Pinpoint the cell where the given text exists, returning its [x, y] midpoint coordinate. 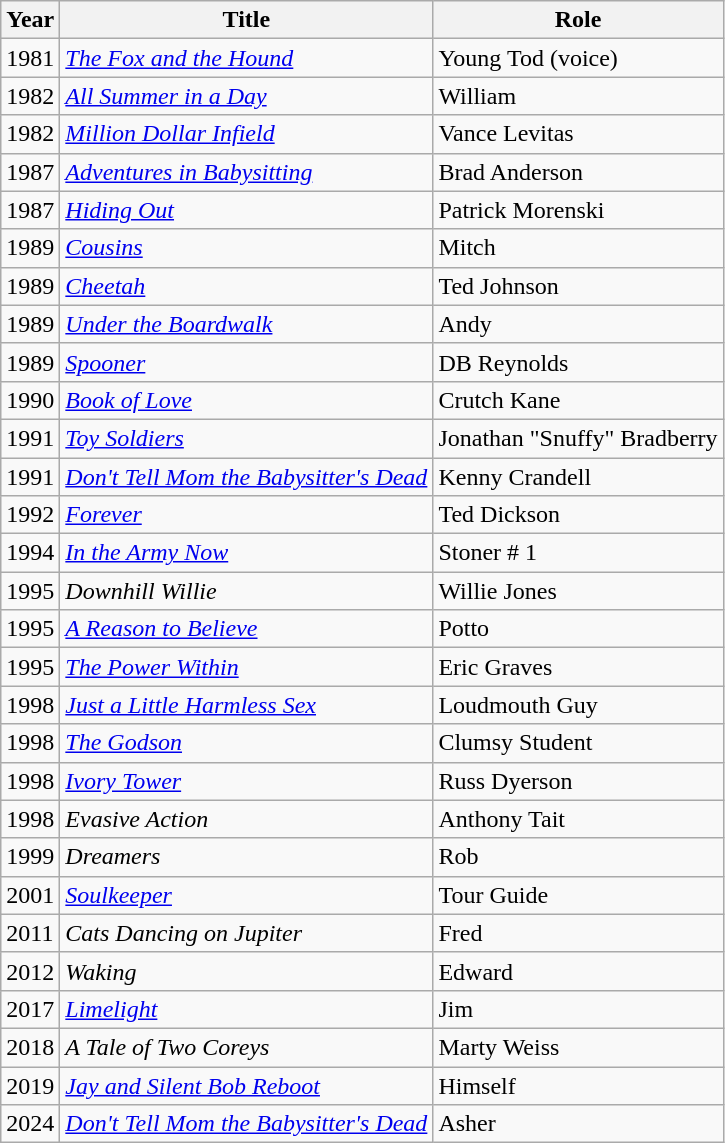
Dreamers [246, 857]
Edward [578, 971]
Loudmouth Guy [578, 705]
Brad Anderson [578, 172]
2012 [30, 971]
Asher [578, 1124]
2024 [30, 1124]
DB Reynolds [578, 362]
Eric Graves [578, 667]
Tour Guide [578, 895]
Book of Love [246, 400]
1992 [30, 515]
Willie Jones [578, 591]
Patrick Morenski [578, 210]
2018 [30, 1047]
2011 [30, 933]
2001 [30, 895]
2019 [30, 1085]
Downhill Willie [246, 591]
Million Dollar Infield [246, 134]
In the Army Now [246, 553]
The Godson [246, 743]
Jonathan "Snuffy" Bradberry [578, 438]
Just a Little Harmless Sex [246, 705]
The Power Within [246, 667]
Kenny Crandell [578, 477]
Jim [578, 1009]
Cheetah [246, 286]
Ted Dickson [578, 515]
1999 [30, 857]
Fred [578, 933]
Himself [578, 1085]
Russ Dyerson [578, 781]
Limelight [246, 1009]
Waking [246, 971]
2017 [30, 1009]
All Summer in a Day [246, 96]
Andy [578, 324]
Marty Weiss [578, 1047]
Spooner [246, 362]
Ted Johnson [578, 286]
Cousins [246, 248]
Mitch [578, 248]
1994 [30, 553]
1990 [30, 400]
Potto [578, 629]
Vance Levitas [578, 134]
A Tale of Two Coreys [246, 1047]
Adventures in Babysitting [246, 172]
William [578, 96]
1981 [30, 58]
Hiding Out [246, 210]
Forever [246, 515]
The Fox and the Hound [246, 58]
Ivory Tower [246, 781]
Crutch Kane [578, 400]
Under the Boardwalk [246, 324]
Role [578, 20]
Title [246, 20]
Evasive Action [246, 819]
Clumsy Student [578, 743]
Jay and Silent Bob Reboot [246, 1085]
Year [30, 20]
Cats Dancing on Jupiter [246, 933]
Stoner # 1 [578, 553]
Toy Soldiers [246, 438]
Young Tod (voice) [578, 58]
Anthony Tait [578, 819]
Rob [578, 857]
Soulkeeper [246, 895]
A Reason to Believe [246, 629]
